Extract the (x, y) coordinate from the center of the cell holding the provided text.  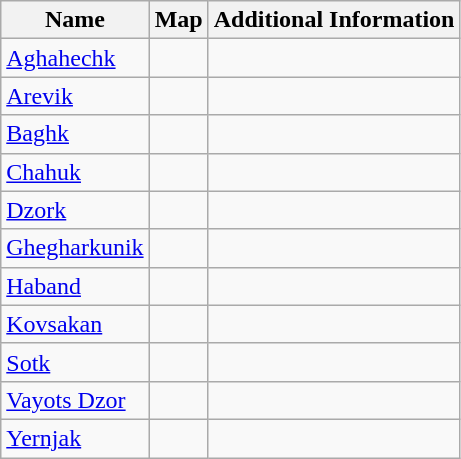
Dzork (75, 210)
Aghahechk (75, 58)
Chahuk (75, 172)
Kovsakan (75, 324)
Additional Information (334, 20)
Ghegharkunik (75, 248)
Arevik (75, 96)
Name (75, 20)
Vayots Dzor (75, 400)
Baghk (75, 134)
Map (178, 20)
Haband (75, 286)
Sotk (75, 362)
Yernjak (75, 438)
